Find where the given text appears and provide that cell's center as [X, Y] coordinate. 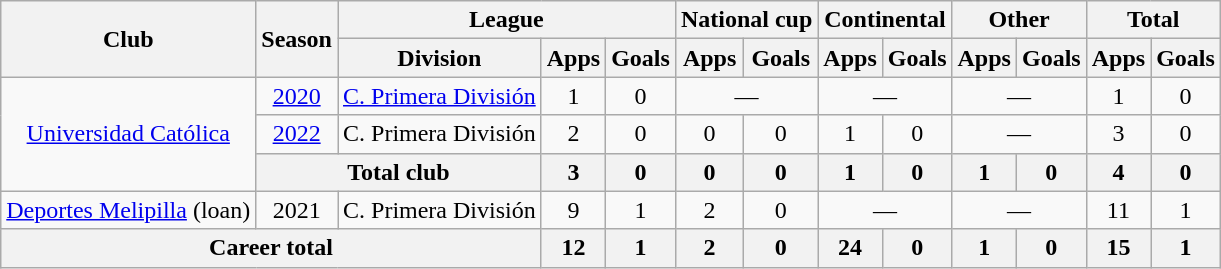
Division [440, 58]
12 [573, 248]
9 [573, 210]
Season [297, 39]
15 [1118, 248]
Universidad Católica [128, 134]
24 [850, 248]
2022 [297, 134]
Other [1019, 20]
Total club [398, 172]
Continental [885, 20]
Deportes Melipilla (loan) [128, 210]
Total [1153, 20]
4 [1118, 172]
11 [1118, 210]
Career total [271, 248]
National cup [746, 20]
2021 [297, 210]
2020 [297, 96]
Club [128, 39]
League [507, 20]
